Detect which cell encompasses the target text, then output its [X, Y] center coordinate. 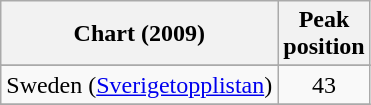
Sweden (Sverigetopplistan) [140, 85]
43 [324, 85]
Chart (2009) [140, 34]
Peakposition [324, 34]
